Return the [X, Y] coordinate for the center point of the cell that contains the specified text.  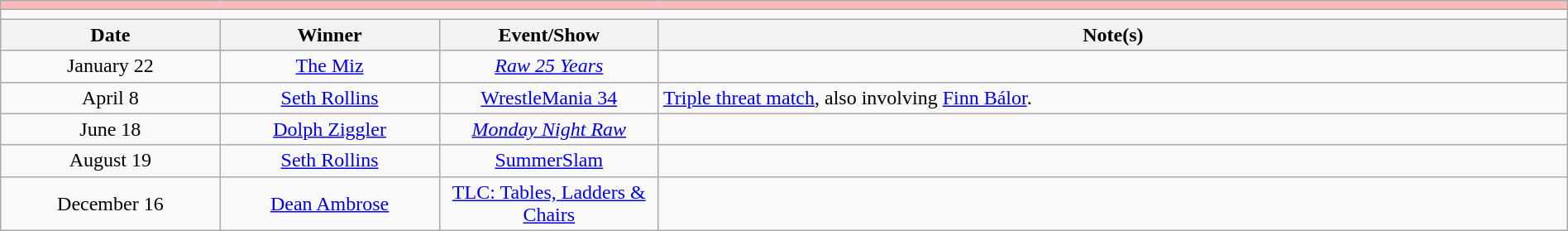
August 19 [111, 161]
Dolph Ziggler [329, 129]
June 18 [111, 129]
Monday Night Raw [549, 129]
April 8 [111, 98]
Triple threat match, also involving Finn Bálor. [1113, 98]
December 16 [111, 204]
Raw 25 Years [549, 66]
SummerSlam [549, 161]
Date [111, 35]
WrestleMania 34 [549, 98]
Note(s) [1113, 35]
January 22 [111, 66]
Winner [329, 35]
TLC: Tables, Ladders & Chairs [549, 204]
The Miz [329, 66]
Dean Ambrose [329, 204]
Event/Show [549, 35]
